Detect which cell encompasses the target text, then output its (X, Y) center coordinate. 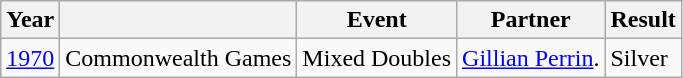
Commonwealth Games (178, 58)
1970 (30, 58)
Year (30, 20)
Mixed Doubles (377, 58)
Silver (643, 58)
Gillian Perrin. (531, 58)
Partner (531, 20)
Event (377, 20)
Result (643, 20)
